Determine the [x, y] coordinate at the center of the cell enclosing the given text.  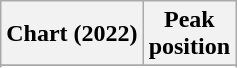
Chart (2022) [72, 34]
Peakposition [189, 34]
